For the text-containing cell, return its midpoint in [X, Y] coordinate format. 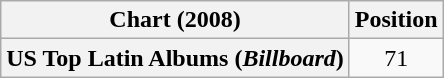
71 [396, 58]
Chart (2008) [176, 20]
Position [396, 20]
US Top Latin Albums (Billboard) [176, 58]
